Pinpoint the cell where the given text exists, returning its (X, Y) midpoint coordinate. 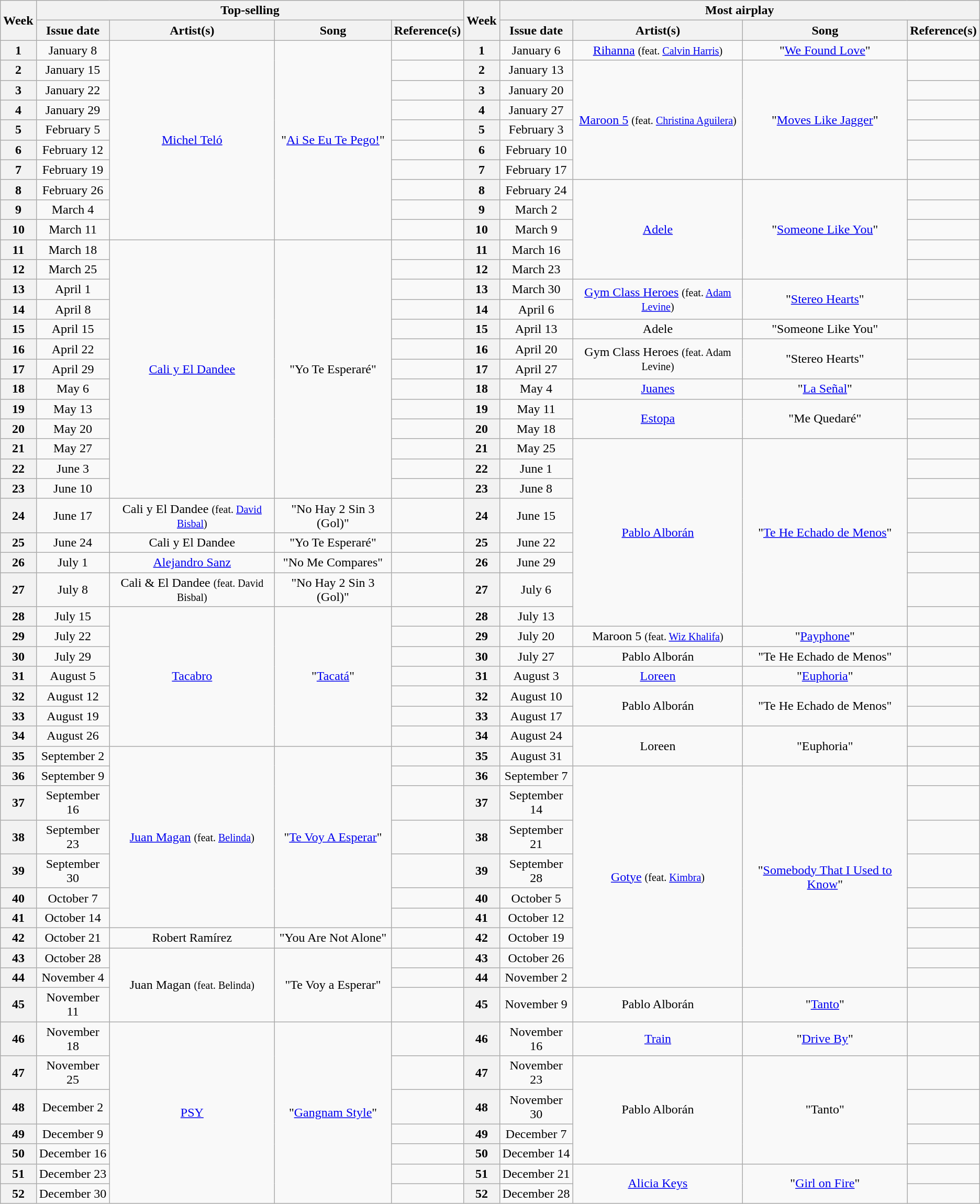
"No Me Compares" (333, 562)
April 8 (73, 309)
March 23 (536, 270)
March 18 (73, 250)
April 27 (536, 369)
November 11 (73, 1005)
October 14 (73, 918)
October 26 (536, 957)
Alicia Keys (658, 1184)
"Te Voy a Esperar" (333, 984)
September 7 (536, 776)
May 25 (536, 449)
January 29 (73, 110)
Michel Teló (192, 140)
April 29 (73, 369)
November 9 (536, 1005)
September 2 (73, 756)
April 13 (536, 329)
Cali y El Dandee (feat. David Bisbal) (192, 515)
December 30 (73, 1194)
March 16 (536, 250)
December 2 (73, 1107)
April 6 (536, 309)
July 13 (536, 617)
February 12 (73, 150)
June 24 (73, 542)
"Te Voy A Esperar" (333, 837)
March 9 (536, 229)
April 22 (73, 349)
April 20 (536, 349)
June 17 (73, 515)
Robert Ramírez (192, 938)
February 17 (536, 170)
February 10 (536, 150)
"Somebody That I Used to Know" (825, 877)
June 8 (536, 488)
October 7 (73, 898)
"You Are Not Alone" (333, 938)
December 16 (73, 1154)
Top-selling (250, 10)
June 15 (536, 515)
"Me Quedaré" (825, 419)
May 27 (73, 449)
June 10 (73, 488)
December 14 (536, 1154)
February 26 (73, 189)
July 22 (73, 637)
January 13 (536, 70)
Cali & El Dandee (feat. David Bisbal) (192, 589)
May 11 (536, 409)
August 12 (73, 696)
March 11 (73, 229)
September 30 (73, 871)
February 5 (73, 130)
August 31 (536, 756)
"Girl on Fire" (825, 1184)
September 9 (73, 776)
July 27 (536, 656)
May 18 (536, 429)
August 5 (73, 676)
June 1 (536, 469)
October 21 (73, 938)
October 28 (73, 957)
Train (658, 1039)
March 4 (73, 209)
January 8 (73, 50)
November 23 (536, 1073)
January 20 (536, 90)
July 1 (73, 562)
Estopa (658, 419)
February 19 (73, 170)
September 23 (73, 837)
November 2 (536, 978)
January 22 (73, 90)
December 28 (536, 1194)
September 21 (536, 837)
November 16 (536, 1039)
September 16 (73, 803)
"Ai Se Eu Te Pego!" (333, 140)
March 2 (536, 209)
October 5 (536, 898)
"La Señal" (825, 389)
"Gangnam Style" (333, 1113)
"Moves Like Jagger" (825, 120)
Most airplay (739, 10)
August 19 (73, 716)
May 4 (536, 389)
Juanes (658, 389)
August 24 (536, 736)
May 13 (73, 409)
November 30 (536, 1107)
February 3 (536, 130)
September 28 (536, 871)
Rihanna (feat. Calvin Harris) (658, 50)
April 1 (73, 289)
"We Found Love" (825, 50)
April 15 (73, 329)
PSY (192, 1113)
Maroon 5 (feat. Wiz Khalifa) (658, 637)
September 14 (536, 803)
July 29 (73, 656)
July 20 (536, 637)
Alejandro Sanz (192, 562)
December 7 (536, 1134)
May 20 (73, 429)
Gotye (feat. Kimbra) (658, 877)
October 12 (536, 918)
November 18 (73, 1039)
November 25 (73, 1073)
December 9 (73, 1134)
"Drive By" (825, 1039)
March 30 (536, 289)
August 26 (73, 736)
June 22 (536, 542)
August 10 (536, 696)
October 19 (536, 938)
December 21 (536, 1174)
January 15 (73, 70)
July 8 (73, 589)
July 6 (536, 589)
December 23 (73, 1174)
July 15 (73, 617)
Maroon 5 (feat. Christina Aguilera) (658, 120)
November 4 (73, 978)
January 6 (536, 50)
February 24 (536, 189)
"Payphone" (825, 637)
August 3 (536, 676)
August 17 (536, 716)
Tacabro (192, 676)
May 6 (73, 389)
January 27 (536, 110)
"Tacatá" (333, 676)
June 29 (536, 562)
March 25 (73, 270)
June 3 (73, 469)
